Return [X, Y] of the center of cell containing provided text 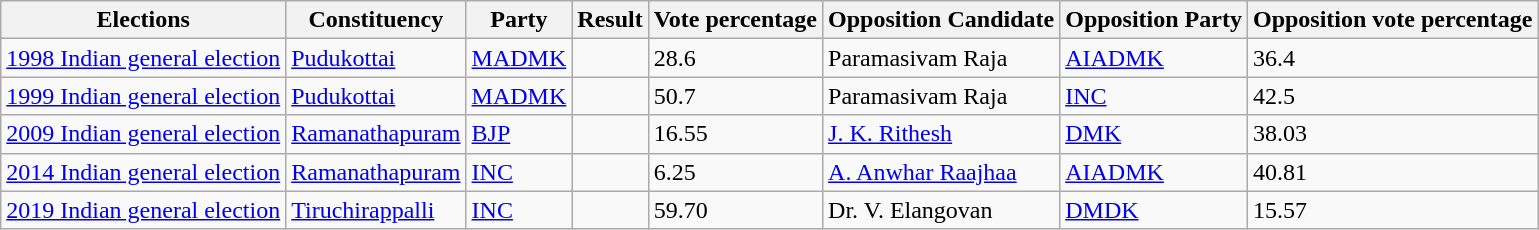
6.25 [735, 172]
28.6 [735, 58]
DMDK [1154, 210]
40.81 [1392, 172]
1998 Indian general election [144, 58]
Tiruchirappalli [376, 210]
Vote percentage [735, 20]
15.57 [1392, 210]
36.4 [1392, 58]
Party [519, 20]
Result [610, 20]
Constituency [376, 20]
1999 Indian general election [144, 96]
59.70 [735, 210]
2009 Indian general election [144, 134]
DMK [1154, 134]
Dr. V. Elangovan [942, 210]
38.03 [1392, 134]
Opposition vote percentage [1392, 20]
Opposition Party [1154, 20]
BJP [519, 134]
42.5 [1392, 96]
Elections [144, 20]
Opposition Candidate [942, 20]
2019 Indian general election [144, 210]
2014 Indian general election [144, 172]
16.55 [735, 134]
A. Anwhar Raajhaa [942, 172]
J. K. Rithesh [942, 134]
50.7 [735, 96]
